Return [x, y] of the center of cell containing provided text 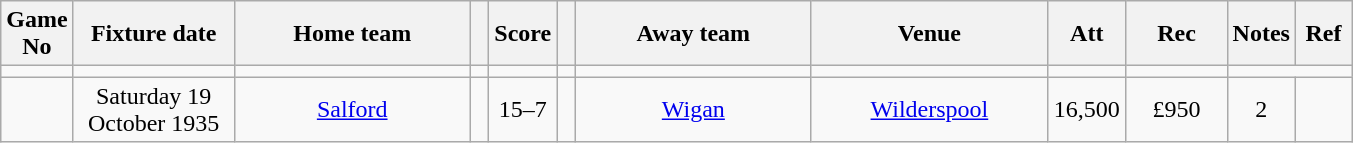
Notes [1261, 34]
Away team [693, 34]
16,500 [1086, 110]
Saturday 19 October 1935 [154, 110]
Salford [352, 110]
Venue [929, 34]
2 [1261, 110]
Fixture date [154, 34]
Att [1086, 34]
Home team [352, 34]
15–7 [523, 110]
Rec [1176, 34]
£950 [1176, 110]
Wilderspool [929, 110]
Ref [1323, 34]
Game No [37, 34]
Score [523, 34]
Wigan [693, 110]
